Output the [X, Y] coordinate of the center of the cell containing the given text.  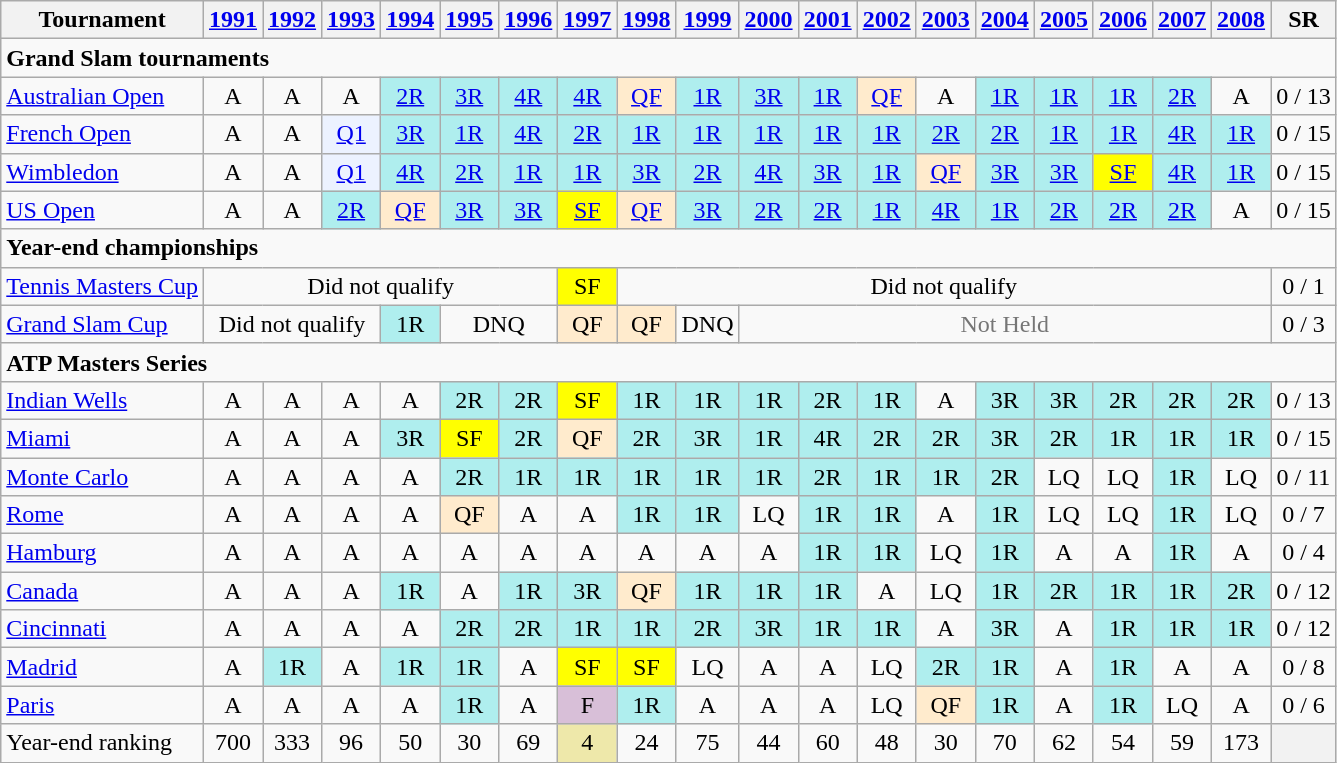
Cincinnati [102, 629]
Madrid [102, 667]
US Open [102, 210]
0 / 11 [1304, 477]
4 [588, 743]
173 [1242, 743]
700 [232, 743]
2004 [1004, 20]
ATP Masters Series [669, 362]
Canada [102, 591]
1997 [588, 20]
2008 [1242, 20]
Paris [102, 705]
62 [1064, 743]
Year-end championships [669, 248]
59 [1182, 743]
Tournament [102, 20]
2007 [1182, 20]
2003 [946, 20]
0 / 8 [1304, 667]
1992 [292, 20]
1998 [646, 20]
1994 [410, 20]
Tennis Masters Cup [102, 286]
SR [1304, 20]
1999 [708, 20]
0 / 3 [1304, 324]
1996 [528, 20]
Grand Slam tournaments [669, 58]
1991 [232, 20]
Miami [102, 438]
Grand Slam Cup [102, 324]
0 / 7 [1304, 515]
Year-end ranking [102, 743]
Not Held [1005, 324]
75 [708, 743]
2000 [768, 20]
60 [828, 743]
French Open [102, 134]
2001 [828, 20]
Monte Carlo [102, 477]
24 [646, 743]
2005 [1064, 20]
70 [1004, 743]
44 [768, 743]
48 [886, 743]
96 [352, 743]
0 / 6 [1304, 705]
Hamburg [102, 553]
54 [1122, 743]
69 [528, 743]
2002 [886, 20]
2006 [1122, 20]
Wimbledon [102, 172]
1993 [352, 20]
Rome [102, 515]
Australian Open [102, 96]
0 / 1 [1304, 286]
333 [292, 743]
Indian Wells [102, 400]
F [588, 705]
0 / 4 [1304, 553]
50 [410, 743]
1995 [470, 20]
